Provide the [X, Y] coordinate of the cell's center where the given text is located.  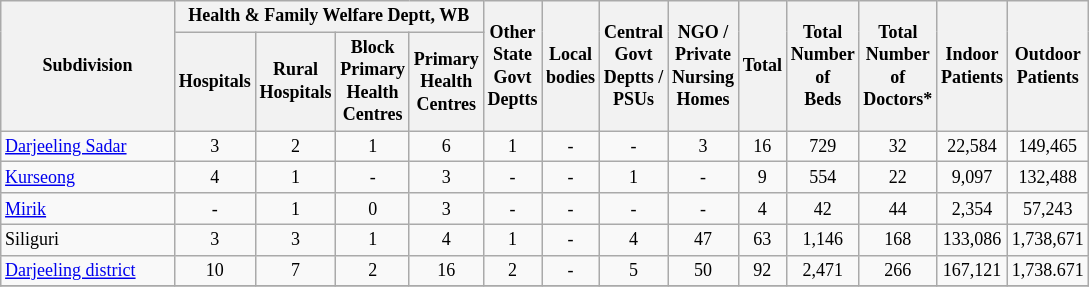
Darjeeling Sadar [88, 146]
57,243 [1048, 208]
1,738.671 [1048, 270]
TotalNumberofBeds [822, 66]
50 [704, 270]
Localbodies [571, 66]
729 [822, 146]
BlockPrimaryHealthCentres [373, 82]
167,121 [972, 270]
22,584 [972, 146]
10 [214, 270]
1,738,671 [1048, 240]
9,097 [972, 178]
5 [633, 270]
44 [898, 208]
PrimaryHealthCentres [446, 82]
RuralHospitals [296, 82]
Siliguri [88, 240]
OutdoorPatients [1048, 66]
42 [822, 208]
133,086 [972, 240]
Hospitals [214, 82]
47 [704, 240]
168 [898, 240]
32 [898, 146]
Subdivision [88, 66]
22 [898, 178]
7 [296, 270]
TotalNumberofDoctors* [898, 66]
9 [762, 178]
2,354 [972, 208]
Total [762, 66]
6 [446, 146]
Kurseong [88, 178]
132,488 [1048, 178]
CentralGovtDeptts /PSUs [633, 66]
92 [762, 270]
0 [373, 208]
1,146 [822, 240]
IndoorPatients [972, 66]
554 [822, 178]
Health & Family Welfare Deptt, WB [328, 16]
Darjeeling district [88, 270]
Mirik [88, 208]
2,471 [822, 270]
63 [762, 240]
NGO /PrivateNursingHomes [704, 66]
OtherStateGovtDeptts [512, 66]
149,465 [1048, 146]
266 [898, 270]
